Extract the [x, y] coordinate from the center of the cell holding the provided text.  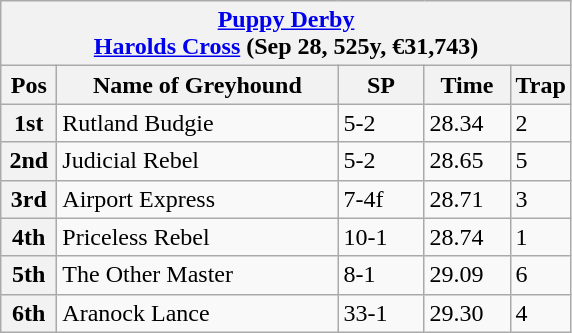
5 [540, 161]
Rutland Budgie [198, 123]
Airport Express [198, 199]
28.34 [467, 123]
28.71 [467, 199]
Name of Greyhound [198, 85]
8-1 [381, 275]
Pos [29, 85]
1 [540, 237]
2nd [29, 161]
28.74 [467, 237]
The Other Master [198, 275]
6th [29, 313]
Trap [540, 85]
5th [29, 275]
29.30 [467, 313]
1st [29, 123]
3 [540, 199]
Time [467, 85]
7-4f [381, 199]
10-1 [381, 237]
4th [29, 237]
2 [540, 123]
Aranock Lance [198, 313]
28.65 [467, 161]
SP [381, 85]
3rd [29, 199]
33-1 [381, 313]
Judicial Rebel [198, 161]
29.09 [467, 275]
6 [540, 275]
4 [540, 313]
Priceless Rebel [198, 237]
Puppy Derby Harolds Cross (Sep 28, 525y, €31,743) [286, 34]
